Detect which cell encompasses the target text, then output its (X, Y) center coordinate. 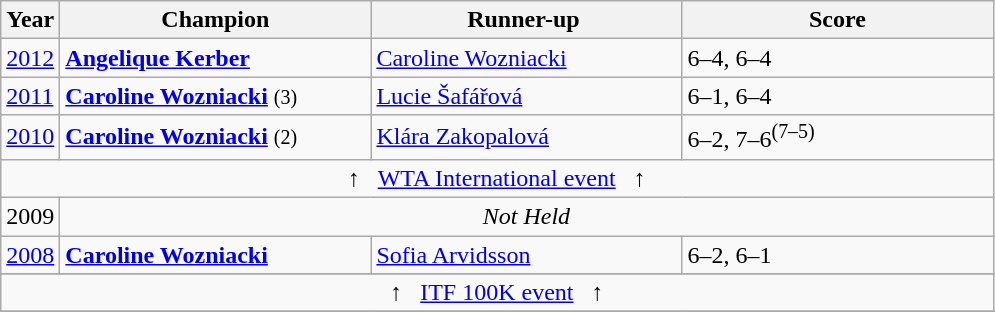
↑ WTA International event ↑ (497, 178)
6–4, 6–4 (838, 58)
Caroline Wozniacki (2) (216, 138)
Angelique Kerber (216, 58)
2012 (30, 58)
↑ ITF 100K event ↑ (497, 293)
2011 (30, 96)
Runner-up (526, 20)
6–1, 6–4 (838, 96)
Klára Zakopalová (526, 138)
Caroline Wozniacki (3) (216, 96)
6–2, 6–1 (838, 255)
6–2, 7–6(7–5) (838, 138)
2010 (30, 138)
Score (838, 20)
Lucie Šafářová (526, 96)
Sofia Arvidsson (526, 255)
Year (30, 20)
2009 (30, 217)
2008 (30, 255)
Not Held (526, 217)
Champion (216, 20)
